For the text-containing cell, return its midpoint in [X, Y] coordinate format. 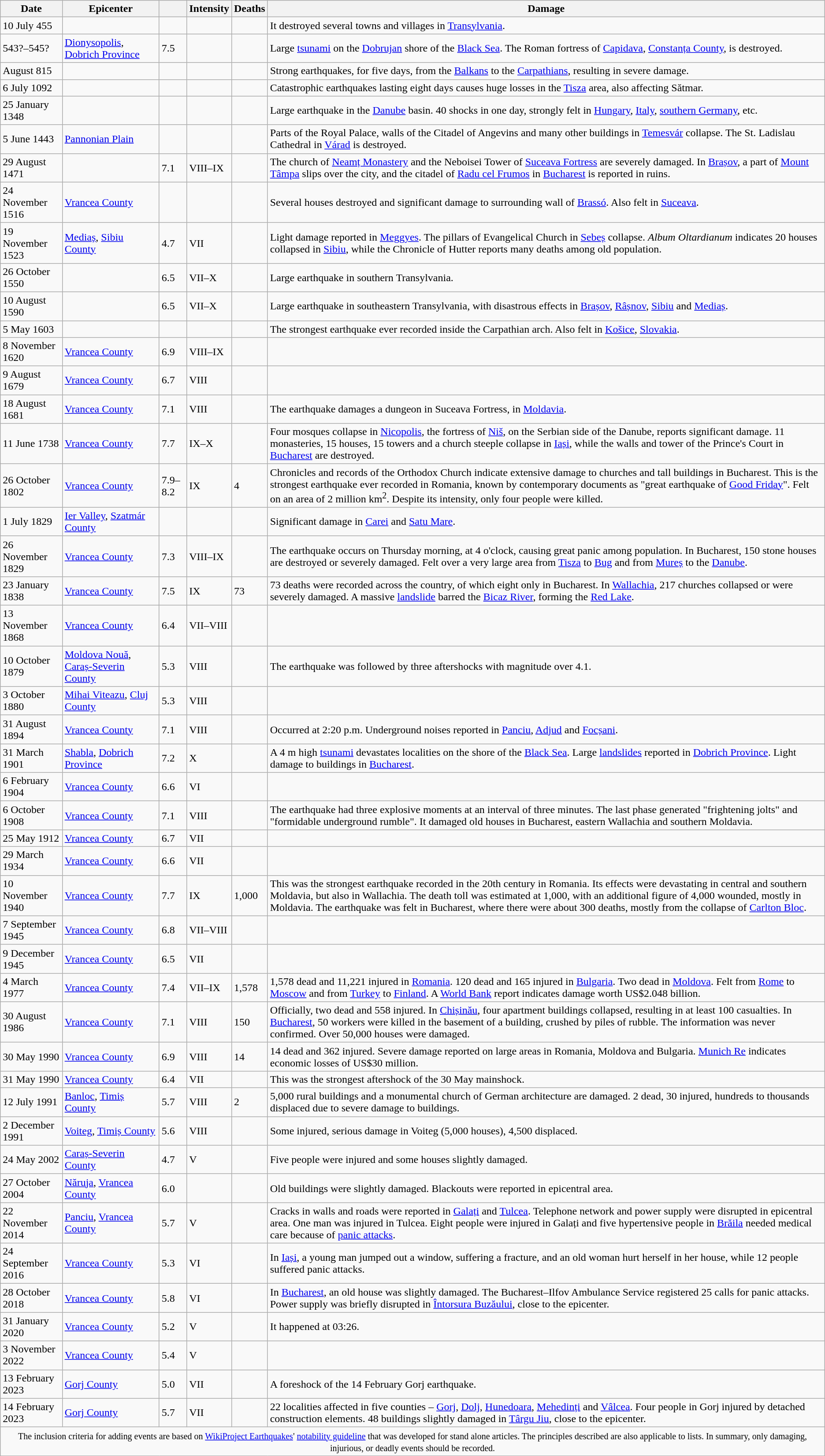
Panciu, Vrancea County [111, 1223]
In Iași, a young man jumped out a window, suffering a fracture, and an old woman hurt herself in her house, while 12 people suffered panic attacks. [546, 1263]
Large earthquake in southern Transylvania. [546, 278]
7.2 [173, 758]
24 November 1516 [31, 202]
5.0 [173, 1384]
Mihai Viteazu, Cluj County [111, 701]
Five people were injured and some houses slightly damaged. [546, 1160]
24 May 2002 [31, 1160]
7 September 1945 [31, 930]
31 January 2020 [31, 1326]
7.9–8.2 [173, 486]
31 August 1894 [31, 730]
5.6 [173, 1131]
6 February 1904 [31, 787]
Pannonian Plain [111, 139]
Several houses destroyed and significant damage to surrounding wall of Brassó. Also felt in Suceava. [546, 202]
14 [249, 1057]
26 October 1802 [31, 486]
29 August 1471 [31, 167]
29 March 1934 [31, 861]
VII–IX [209, 987]
73 [249, 591]
Voiteg, Timiș County [111, 1131]
26 October 1550 [31, 278]
Mediaș, Sibiu County [111, 243]
25 January 1348 [31, 110]
A foreshock of the 14 February Gorj earthquake. [546, 1384]
4 [249, 486]
10 October 1879 [31, 666]
It destroyed several towns and villages in Transylvania. [546, 26]
Old buildings were slightly damaged. Blackouts were reported in epicentral area. [546, 1188]
13 November 1868 [31, 626]
6.0 [173, 1188]
Large tsunami on the Dobrujan shore of the Black Sea. The Roman fortress of Capidava, Constanța County, is destroyed. [546, 48]
Deaths [249, 9]
24 September 2016 [31, 1263]
Moldova Nouă, Caraș-Severin County [111, 666]
2 December 1991 [31, 1131]
28 October 2018 [31, 1298]
Epicenter [111, 9]
IX–X [209, 444]
7.4 [173, 987]
10 July 455 [31, 26]
12 July 1991 [31, 1103]
31 March 1901 [31, 758]
3 October 1880 [31, 701]
5.2 [173, 1326]
23 January 1838 [31, 591]
31 May 1990 [31, 1079]
11 June 1738 [31, 444]
Banloc, Timiș County [111, 1103]
5.4 [173, 1356]
Ier Valley, Szatmár County [111, 522]
18 August 1681 [31, 409]
The earthquake damages a dungeon in Suceava Fortress, in Moldavia. [546, 409]
Large earthquake in the Danube basin. 40 shocks in one day, strongly felt in Hungary, Italy, southern Germany, etc. [546, 110]
25 May 1912 [31, 838]
7.3 [173, 556]
10 November 1940 [31, 895]
10 August 1590 [31, 306]
The earthquake was followed by three aftershocks with magnitude over 4.1. [546, 666]
Caraș-Severin County [111, 1160]
14 February 2023 [31, 1413]
8 November 1620 [31, 352]
4 March 1977 [31, 987]
Strong earthquakes, for five days, from the Balkans to the Carpathians, resulting in severe damage. [546, 71]
2 [249, 1103]
1 July 1829 [31, 522]
150 [249, 1022]
9 August 1679 [31, 381]
Some injured, serious damage in Voiteg (5,000 houses), 4,500 displaced. [546, 1131]
Intensity [209, 9]
27 October 2004 [31, 1188]
Occurred at 2:20 p.m. Underground noises reported in Panciu, Adjud and Focșani. [546, 730]
6 July 1092 [31, 88]
Năruja, Vrancea County [111, 1188]
Large earthquake in southeastern Transylvania, with disastrous effects in Brașov, Râșnov, Sibiu and Mediaș. [546, 306]
5 June 1443 [31, 139]
5.8 [173, 1298]
X [209, 758]
19 November 1523 [31, 243]
Dionysopolis, Dobrich Province [111, 48]
1,000 [249, 895]
Damage [546, 9]
6 October 1908 [31, 815]
543?–545? [31, 48]
5 May 1603 [31, 329]
Significant damage in Carei and Satu Mare. [546, 522]
30 August 1986 [31, 1022]
9 December 1945 [31, 959]
August 815 [31, 71]
Date [31, 9]
Shabla, Dobrich Province [111, 758]
22 November 2014 [31, 1223]
26 November 1829 [31, 556]
1,578 [249, 987]
30 May 1990 [31, 1057]
13 February 2023 [31, 1384]
6.8 [173, 930]
It happened at 03:26. [546, 1326]
Catastrophic earthquakes lasting eight days causes huge losses in the Tisza area, also affecting Sătmar. [546, 88]
The strongest earthquake ever recorded inside the Carpathian arch. Also felt in Košice, Slovakia. [546, 329]
3 November 2022 [31, 1356]
This was the strongest aftershock of the 30 May mainshock. [546, 1079]
